Return the [X, Y] coordinate for the center point of the cell that contains the specified text.  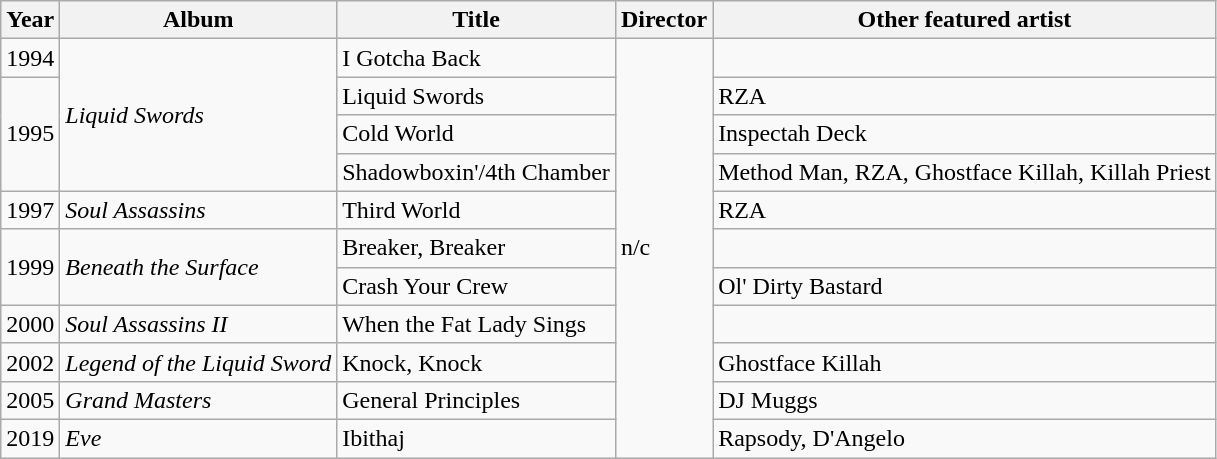
Grand Masters [198, 400]
Third World [476, 210]
Method Man, RZA, Ghostface Killah, Killah Priest [965, 172]
Beneath the Surface [198, 267]
Crash Your Crew [476, 286]
Ibithaj [476, 438]
Album [198, 20]
DJ Muggs [965, 400]
Cold World [476, 134]
Breaker, Breaker [476, 248]
1997 [30, 210]
n/c [664, 248]
2005 [30, 400]
Rapsody, D'Angelo [965, 438]
2002 [30, 362]
2019 [30, 438]
Soul Assassins II [198, 324]
1999 [30, 267]
General Principles [476, 400]
Year [30, 20]
I Gotcha Back [476, 58]
Director [664, 20]
Ol' Dirty Bastard [965, 286]
Ghostface Killah [965, 362]
Soul Assassins [198, 210]
Eve [198, 438]
Inspectah Deck [965, 134]
2000 [30, 324]
Title [476, 20]
Other featured artist [965, 20]
1994 [30, 58]
1995 [30, 134]
Knock, Knock [476, 362]
Legend of the Liquid Sword [198, 362]
Shadowboxin'/4th Chamber [476, 172]
When the Fat Lady Sings [476, 324]
